Capture the cell that displays the provided text and extract its (x, y) central coordinate. 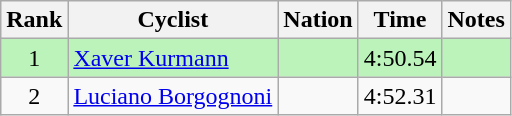
Time (400, 20)
Xaver Kurmann (173, 58)
Notes (476, 20)
Nation (318, 20)
1 (34, 58)
2 (34, 96)
Cyclist (173, 20)
4:50.54 (400, 58)
Rank (34, 20)
4:52.31 (400, 96)
Luciano Borgognoni (173, 96)
